Provide the [x, y] coordinate of the cell's center where the given text is located.  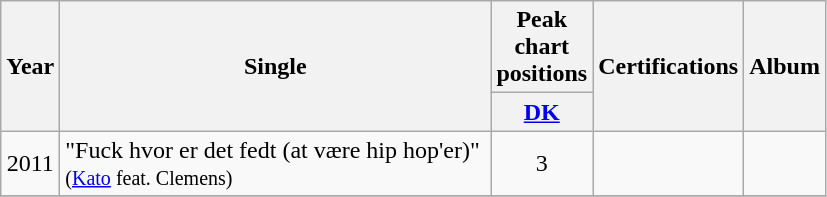
"Fuck hvor er det fedt (at være hip hop'er)" (Kato feat. Clemens) [276, 164]
Single [276, 66]
Year [30, 66]
2011 [30, 164]
Peak chart positions [542, 47]
DK [542, 112]
Certifications [668, 66]
Album [785, 66]
3 [542, 164]
